Return (X, Y) of the center of cell containing provided text 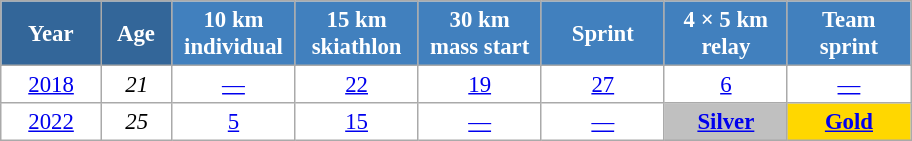
Year (52, 34)
22 (356, 85)
10 km individual (234, 34)
2018 (52, 85)
30 km mass start (480, 34)
Team sprint (848, 34)
Silver (726, 122)
19 (480, 85)
15 km skiathlon (356, 34)
6 (726, 85)
4 × 5 km relay (726, 34)
5 (234, 122)
15 (356, 122)
Age (136, 34)
Gold (848, 122)
27 (602, 85)
25 (136, 122)
2022 (52, 122)
Sprint (602, 34)
21 (136, 85)
